Extract the (X, Y) coordinate from the center of the cell holding the provided text.  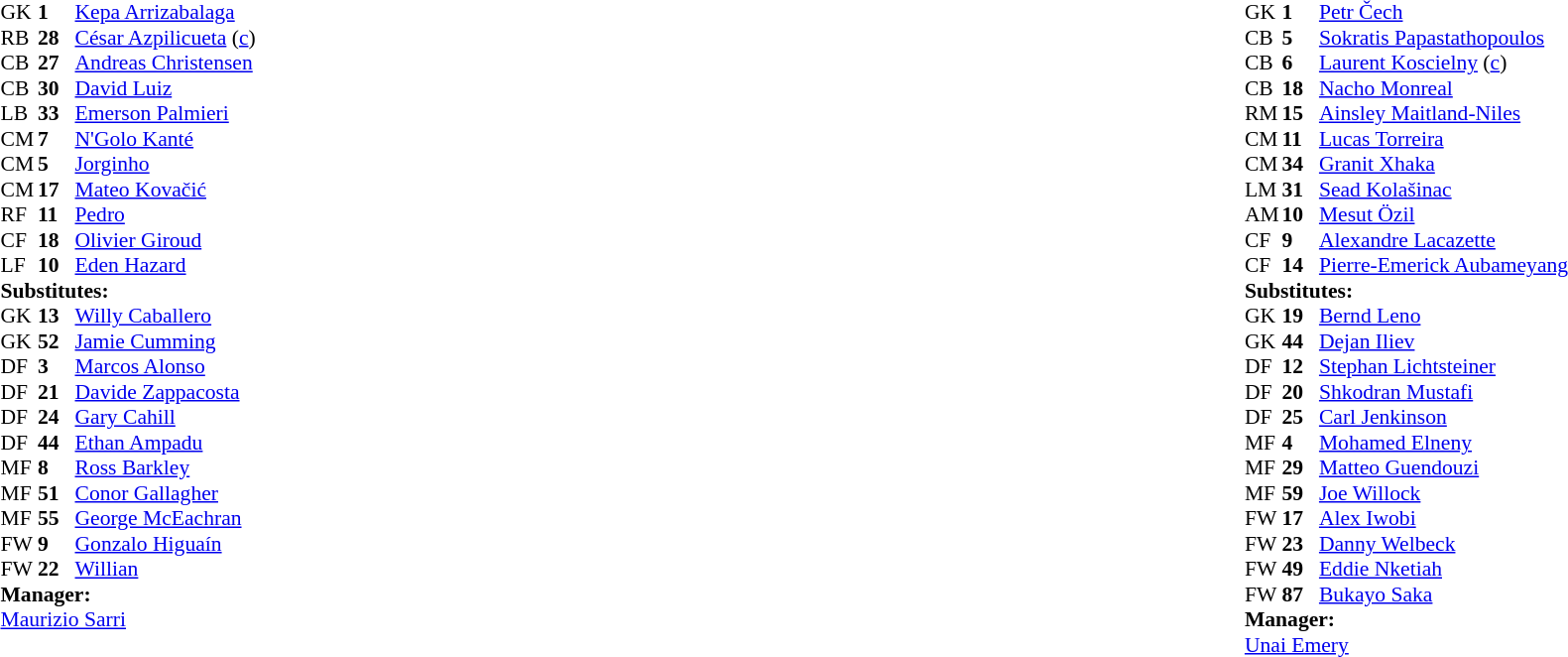
Gary Cahill (166, 418)
RF (19, 215)
34 (1300, 164)
Sead Kolašinac (1444, 190)
Pedro (166, 215)
LB (19, 114)
4 (1300, 443)
3 (57, 366)
12 (1300, 366)
22 (57, 569)
Conor Gallagher (166, 493)
Mateo Kovačić (166, 190)
31 (1300, 190)
28 (57, 38)
20 (1300, 392)
52 (57, 341)
David Luiz (166, 88)
13 (57, 317)
8 (57, 467)
15 (1300, 114)
Carl Jenkinson (1444, 418)
Eddie Nketiah (1444, 569)
Lucas Torreira (1444, 139)
19 (1300, 317)
Ross Barkley (166, 467)
Willian (166, 569)
Shkodran Mustafi (1444, 392)
23 (1300, 544)
Andreas Christensen (166, 63)
Petr Čech (1444, 13)
Emerson Palmieri (166, 114)
51 (57, 493)
Ethan Ampadu (166, 443)
30 (57, 88)
Willy Caballero (166, 317)
Gonzalo Higuaín (166, 544)
Alex Iwobi (1444, 519)
Ainsley Maitland-Niles (1444, 114)
59 (1300, 493)
Granit Xhaka (1444, 164)
Bernd Leno (1444, 317)
George McEachran (166, 519)
Davide Zappacosta (166, 392)
Laurent Koscielny (c) (1444, 63)
César Azpilicueta (c) (166, 38)
Sokratis Papastathopoulos (1444, 38)
33 (57, 114)
RM (1264, 114)
Eden Hazard (166, 265)
Nacho Monreal (1444, 88)
Dejan Iliev (1444, 341)
6 (1300, 63)
Kepa Arrizabalaga (166, 13)
25 (1300, 418)
Mesut Özil (1444, 215)
21 (57, 392)
Olivier Giroud (166, 240)
Pierre-Emerick Aubameyang (1444, 265)
N'Golo Kanté (166, 139)
RB (19, 38)
27 (57, 63)
LF (19, 265)
Mohamed Elneny (1444, 443)
24 (57, 418)
LM (1264, 190)
29 (1300, 467)
Maurizio Sarri (127, 620)
87 (1300, 594)
14 (1300, 265)
AM (1264, 215)
Alexandre Lacazette (1444, 240)
Jamie Cumming (166, 341)
49 (1300, 569)
Marcos Alonso (166, 366)
Stephan Lichtsteiner (1444, 366)
Jorginho (166, 164)
Matteo Guendouzi (1444, 467)
Joe Willock (1444, 493)
Bukayo Saka (1444, 594)
Danny Welbeck (1444, 544)
55 (57, 519)
7 (57, 139)
